Identify which cell holds the provided text, then report its (X, Y) central coordinate. 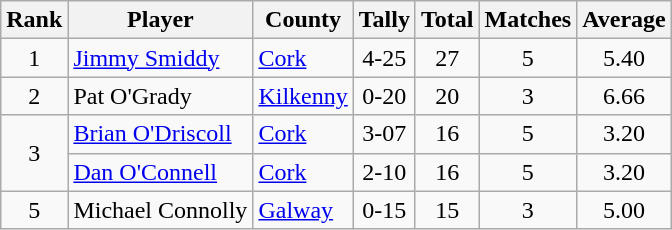
Galway (303, 210)
5.40 (624, 58)
Tally (384, 20)
Matches (528, 20)
27 (447, 58)
0-15 (384, 210)
3-07 (384, 134)
Total (447, 20)
6.66 (624, 96)
1 (34, 58)
4-25 (384, 58)
Rank (34, 20)
Average (624, 20)
20 (447, 96)
0-20 (384, 96)
2 (34, 96)
Kilkenny (303, 96)
County (303, 20)
5.00 (624, 210)
Pat O'Grady (160, 96)
15 (447, 210)
Player (160, 20)
Dan O'Connell (160, 172)
Brian O'Driscoll (160, 134)
Jimmy Smiddy (160, 58)
Michael Connolly (160, 210)
2-10 (384, 172)
